Search for the cell housing the specified text and yield its [X, Y] center coordinate. 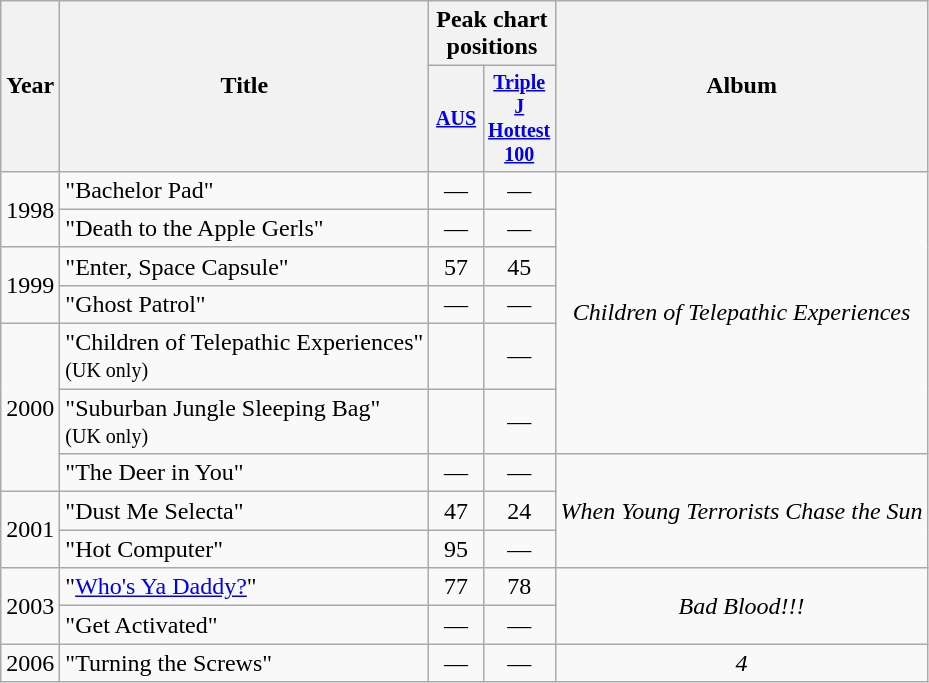
When Young Terrorists Chase the Sun [742, 511]
45 [519, 266]
4 [742, 663]
Album [742, 86]
Bad Blood!!! [742, 606]
1999 [30, 285]
2001 [30, 530]
"Get Activated" [244, 625]
AUS [456, 118]
"Who's Ya Daddy?" [244, 587]
1998 [30, 209]
"Ghost Patrol" [244, 304]
"Death to the Apple Gerls" [244, 228]
2003 [30, 606]
2006 [30, 663]
47 [456, 511]
"Children of Telepathic Experiences"(UK only) [244, 356]
78 [519, 587]
77 [456, 587]
"Enter, Space Capsule" [244, 266]
95 [456, 549]
"Bachelor Pad" [244, 190]
2000 [30, 408]
Children of Telepathic Experiences [742, 312]
Triple J Hottest 100 [519, 118]
"Dust Me Selecta" [244, 511]
"Hot Computer" [244, 549]
24 [519, 511]
Year [30, 86]
Peak chart positions [492, 34]
"Suburban Jungle Sleeping Bag"(UK only) [244, 422]
Title [244, 86]
"Turning the Screws" [244, 663]
57 [456, 266]
"The Deer in You" [244, 473]
